Search for the cell housing the specified text and yield its [X, Y] center coordinate. 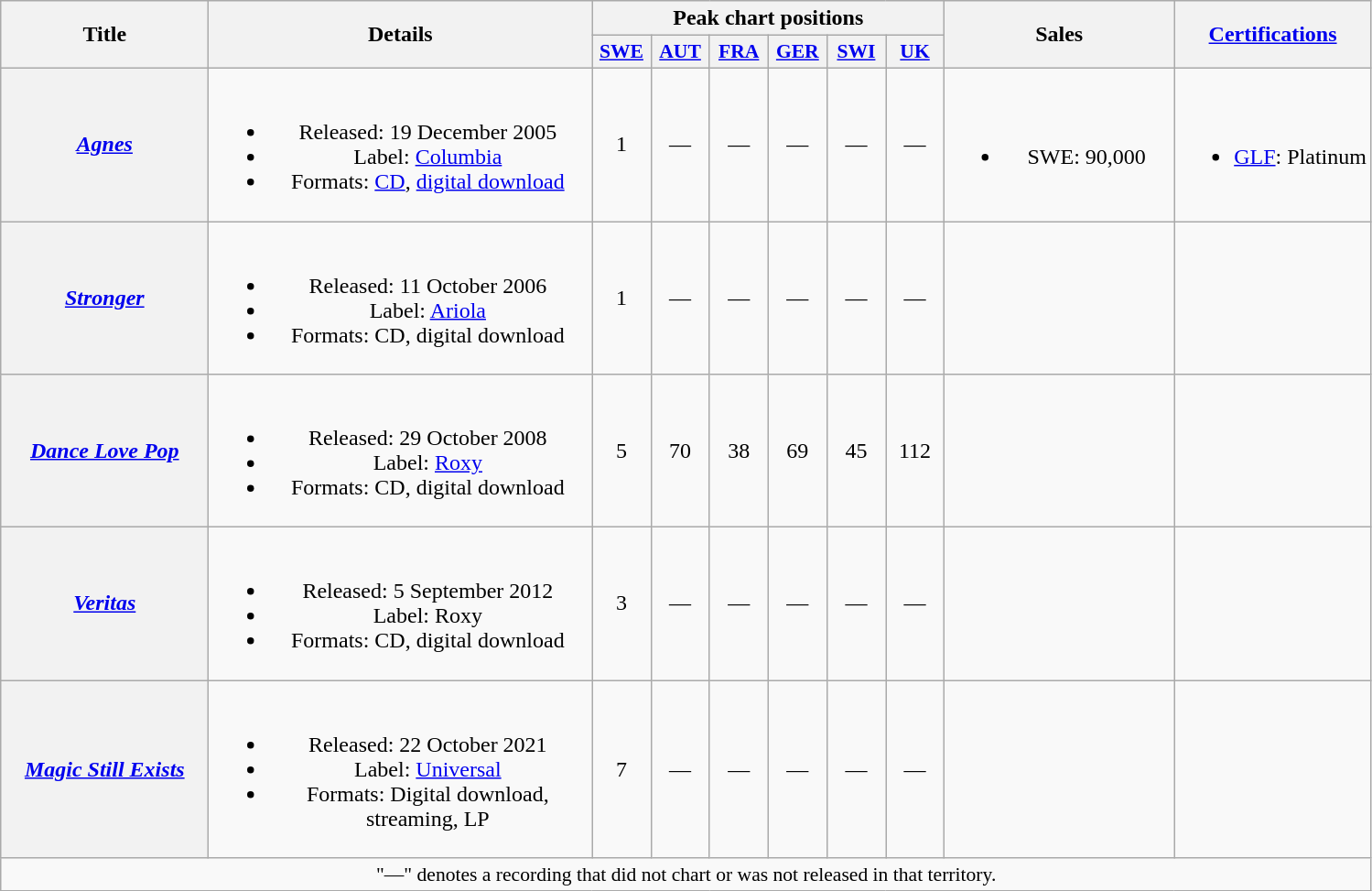
SWE: 90,000 [1060, 145]
Veritas [104, 604]
Agnes [104, 145]
FRA [739, 52]
Released: 19 December 2005Label: ColumbiaFormats: CD, digital download [401, 145]
Magic Still Exists [104, 769]
7 [621, 769]
Peak chart positions [769, 18]
"—" denotes a recording that did not chart or was not released in that territory. [686, 875]
45 [856, 451]
38 [739, 451]
112 [915, 451]
Released: 22 October 2021Label: UniversalFormats: Digital download, streaming, LP [401, 769]
UK [915, 52]
GER [797, 52]
Details [401, 35]
SWI [856, 52]
SWE [621, 52]
Released: 29 October 2008Label: RoxyFormats: CD, digital download [401, 451]
Released: 11 October 2006Label: AriolaFormats: CD, digital download [401, 299]
AUT [680, 52]
3 [621, 604]
5 [621, 451]
GLF: Platinum [1273, 145]
Stronger [104, 299]
Title [104, 35]
Sales [1060, 35]
70 [680, 451]
Dance Love Pop [104, 451]
Certifications [1273, 35]
Released: 5 September 2012Label: RoxyFormats: CD, digital download [401, 604]
69 [797, 451]
